Capture the cell that displays the provided text and extract its (X, Y) central coordinate. 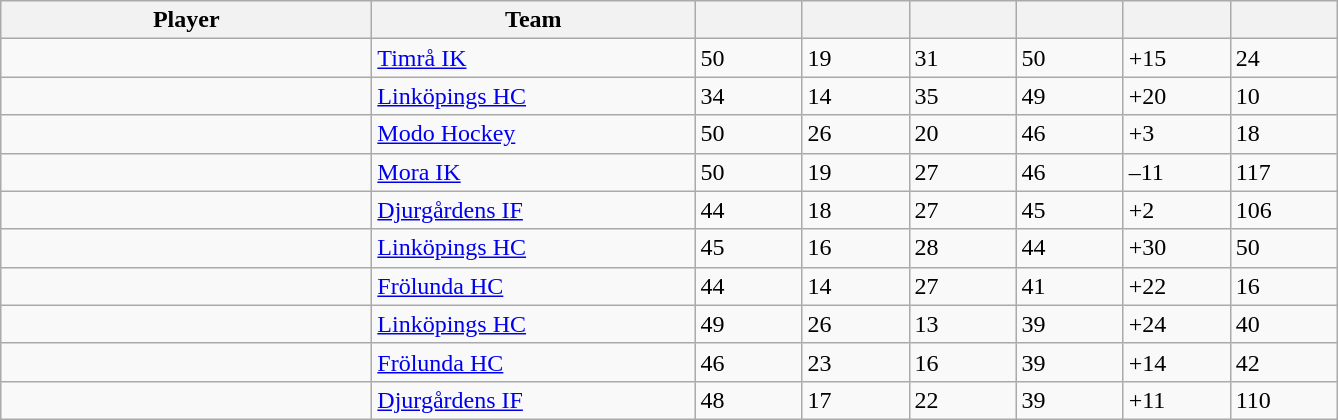
42 (1284, 362)
+11 (1176, 400)
23 (856, 362)
117 (1284, 172)
Modo Hockey (534, 134)
Player (186, 20)
+14 (1176, 362)
+15 (1176, 58)
34 (748, 96)
+24 (1176, 324)
106 (1284, 210)
Mora IK (534, 172)
31 (962, 58)
+30 (1176, 248)
+2 (1176, 210)
48 (748, 400)
110 (1284, 400)
Team (534, 20)
41 (1070, 286)
+3 (1176, 134)
35 (962, 96)
Timrå IK (534, 58)
20 (962, 134)
28 (962, 248)
+20 (1176, 96)
22 (962, 400)
17 (856, 400)
24 (1284, 58)
13 (962, 324)
40 (1284, 324)
–11 (1176, 172)
10 (1284, 96)
+22 (1176, 286)
